Scan for the cell matching the given text and deliver its [X, Y] coordinate at center. 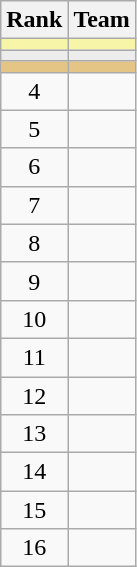
8 [34, 243]
16 [34, 548]
13 [34, 434]
9 [34, 281]
10 [34, 319]
7 [34, 205]
14 [34, 472]
12 [34, 395]
11 [34, 357]
15 [34, 510]
4 [34, 91]
5 [34, 129]
6 [34, 167]
Team [102, 20]
Rank [34, 20]
